Return [x, y] of the center of cell containing provided text 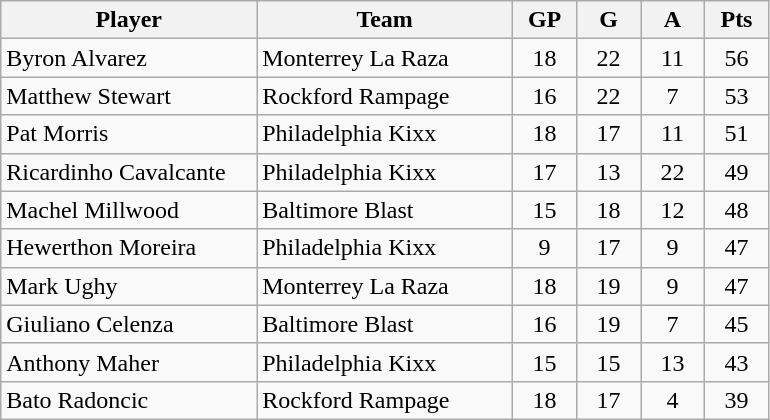
Player [129, 20]
45 [736, 324]
Mark Ughy [129, 286]
Pat Morris [129, 134]
A [672, 20]
Giuliano Celenza [129, 324]
Byron Alvarez [129, 58]
Team [385, 20]
51 [736, 134]
Machel Millwood [129, 210]
G [609, 20]
Ricardinho Cavalcante [129, 172]
Pts [736, 20]
56 [736, 58]
48 [736, 210]
53 [736, 96]
39 [736, 400]
GP [545, 20]
Hewerthon Moreira [129, 248]
4 [672, 400]
Bato Radoncic [129, 400]
Matthew Stewart [129, 96]
Anthony Maher [129, 362]
12 [672, 210]
43 [736, 362]
49 [736, 172]
